Identify which cell holds the provided text, then report its (X, Y) central coordinate. 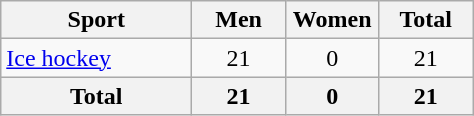
Men (239, 20)
Sport (96, 20)
Ice hockey (96, 58)
Women (332, 20)
